Pinpoint the cell where the given text exists, returning its (x, y) midpoint coordinate. 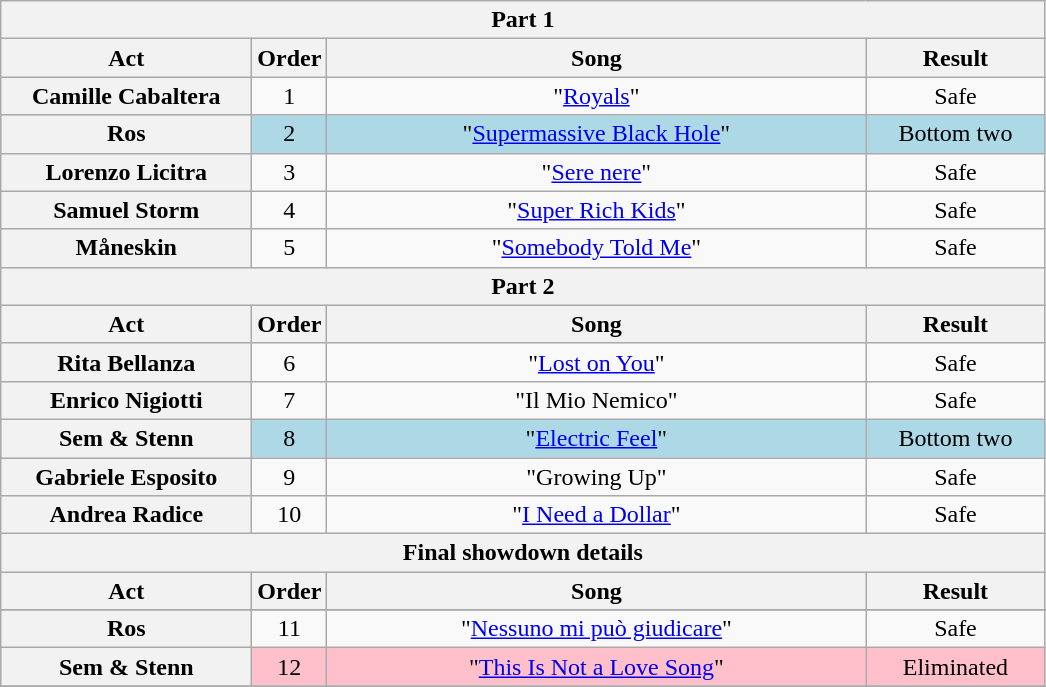
12 (290, 667)
Part 1 (523, 20)
Lorenzo Licitra (126, 172)
"Nessuno mi può giudicare" (596, 629)
Rita Bellanza (126, 362)
7 (290, 400)
3 (290, 172)
5 (290, 248)
10 (290, 515)
Måneskin (126, 248)
"Super Rich Kids" (596, 210)
Part 2 (523, 286)
Gabriele Esposito (126, 477)
1 (290, 96)
Eliminated (956, 667)
"Growing Up" (596, 477)
"Electric Feel" (596, 438)
"Lost on You" (596, 362)
"I Need a Dollar" (596, 515)
4 (290, 210)
Andrea Radice (126, 515)
6 (290, 362)
"Sere nere" (596, 172)
"This Is Not a Love Song" (596, 667)
8 (290, 438)
2 (290, 134)
9 (290, 477)
"Supermassive Black Hole" (596, 134)
Final showdown details (523, 553)
Enrico Nigiotti (126, 400)
11 (290, 629)
Camille Cabaltera (126, 96)
"Royals" (596, 96)
"Somebody Told Me" (596, 248)
Samuel Storm (126, 210)
"Il Mio Nemico" (596, 400)
